Search for the cell housing the specified text and yield its [x, y] center coordinate. 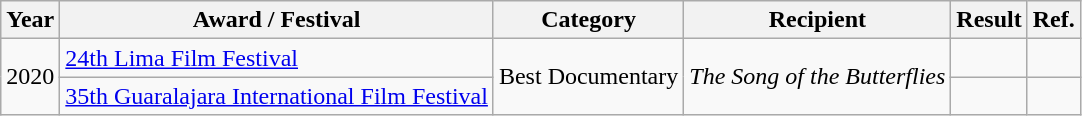
2020 [30, 77]
Best Documentary [588, 77]
24th Lima Film Festival [277, 58]
Recipient [818, 20]
Result [989, 20]
Year [30, 20]
35th Guaralajara International Film Festival [277, 96]
The Song of the Butterflies [818, 77]
Award / Festival [277, 20]
Category [588, 20]
Ref. [1054, 20]
